Pinpoint the cell where the given text exists, returning its [x, y] midpoint coordinate. 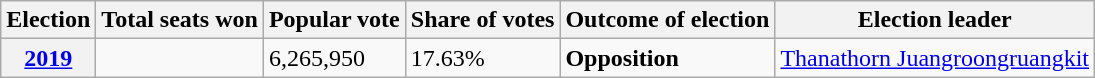
6,265,950 [334, 58]
Thanathorn Juangroongruangkit [935, 58]
Election leader [935, 20]
Opposition [668, 58]
Share of votes [482, 20]
2019 [48, 58]
17.63% [482, 58]
Total seats won [180, 20]
Election [48, 20]
Outcome of election [668, 20]
Popular vote [334, 20]
